For the text-containing cell, return its midpoint in [X, Y] coordinate format. 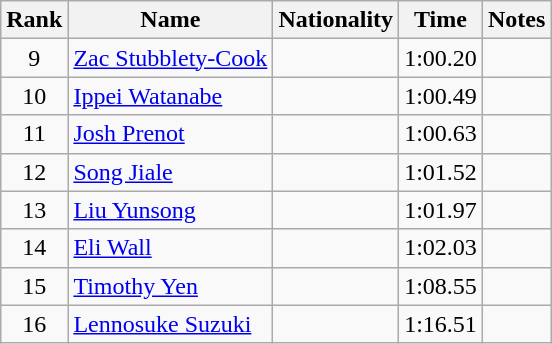
1:16.51 [441, 324]
Ippei Watanabe [170, 96]
Name [170, 20]
Notes [516, 20]
14 [34, 248]
1:00.49 [441, 96]
1:00.63 [441, 134]
Zac Stubblety-Cook [170, 58]
Time [441, 20]
1:00.20 [441, 58]
1:01.52 [441, 172]
Rank [34, 20]
Josh Prenot [170, 134]
9 [34, 58]
Lennosuke Suzuki [170, 324]
13 [34, 210]
1:08.55 [441, 286]
12 [34, 172]
1:02.03 [441, 248]
Liu Yunsong [170, 210]
Timothy Yen [170, 286]
1:01.97 [441, 210]
15 [34, 286]
10 [34, 96]
Nationality [336, 20]
Song Jiale [170, 172]
11 [34, 134]
16 [34, 324]
Eli Wall [170, 248]
